Provide the [X, Y] coordinate of the cell's center where the given text is located.  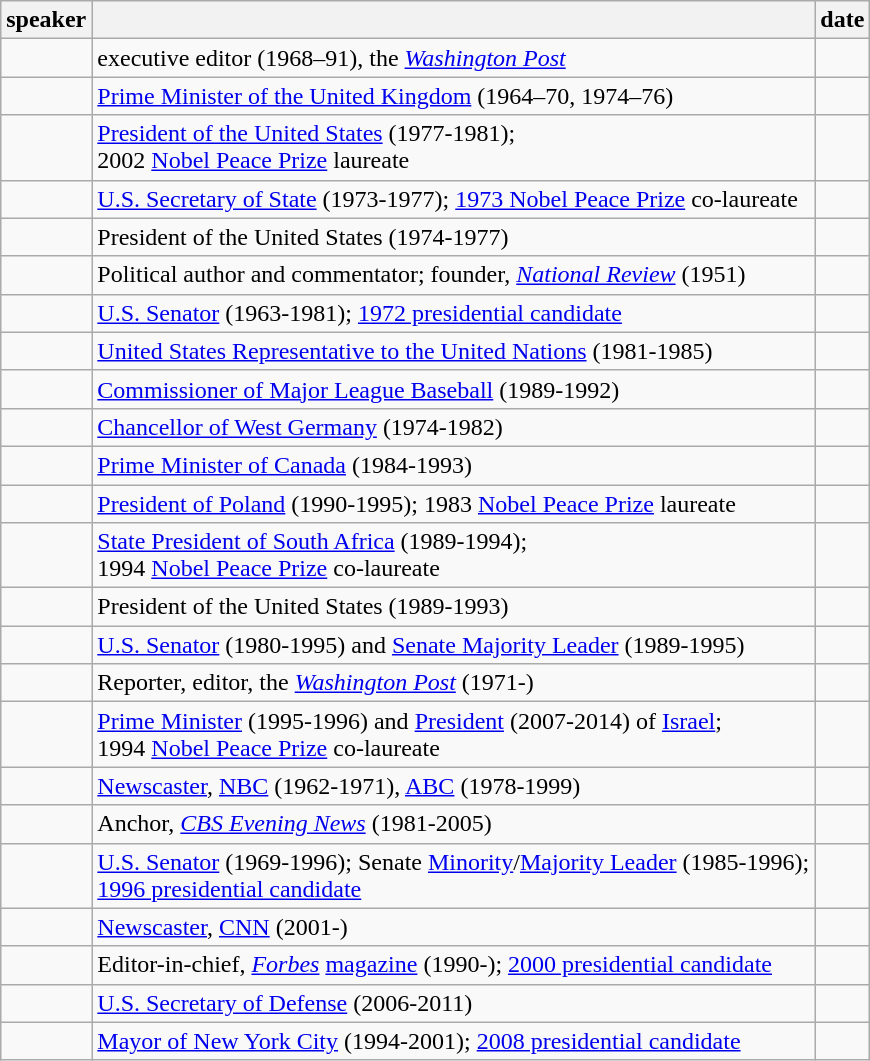
Reporter, editor, the Washington Post (1971-) [454, 683]
date [842, 20]
executive editor (1968–91), the Washington Post [454, 58]
Mayor of New York City (1994-2001); 2008 presidential candidate [454, 1041]
Chancellor of West Germany (1974-1982) [454, 427]
President of Poland (1990-1995); 1983 Nobel Peace Prize laureate [454, 503]
Editor-in-chief, Forbes magazine (1990-); 2000 presidential candidate [454, 965]
State President of South Africa (1989-1994); 1994 Nobel Peace Prize co-laureate [454, 556]
U.S. Secretary of State (1973-1977); 1973 Nobel Peace Prize co-laureate [454, 199]
United States Representative to the United Nations (1981-1985) [454, 351]
speaker [46, 20]
President of the United States (1974-1977) [454, 237]
Political author and commentator; founder, National Review (1951) [454, 275]
Newscaster, NBC (1962-1971), ABC (1978-1999) [454, 786]
President of the United States (1989-1993) [454, 607]
U.S. Senator (1963-1981); 1972 presidential candidate [454, 313]
Newscaster, CNN (2001-) [454, 927]
Commissioner of Major League Baseball (1989-1992) [454, 389]
U.S. Senator (1980-1995) and Senate Majority Leader (1989-1995) [454, 645]
Prime Minister (1995-1996) and President (2007-2014) of Israel; 1994 Nobel Peace Prize co-laureate [454, 734]
Anchor, CBS Evening News (1981-2005) [454, 824]
Prime Minister of the United Kingdom (1964–70, 1974–76) [454, 96]
President of the United States (1977-1981); 2002 Nobel Peace Prize laureate [454, 148]
U.S. Secretary of Defense (2006-2011) [454, 1003]
U.S. Senator (1969-1996); Senate Minority/Majority Leader (1985-1996); 1996 presidential candidate [454, 876]
Prime Minister of Canada (1984-1993) [454, 465]
